Return the [X, Y] coordinate for the center point of the cell that contains the specified text.  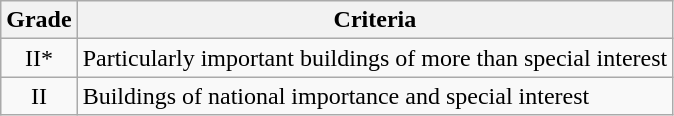
II* [39, 58]
Buildings of national importance and special interest [375, 96]
II [39, 96]
Criteria [375, 20]
Grade [39, 20]
Particularly important buildings of more than special interest [375, 58]
